Capture the cell that displays the provided text and extract its [x, y] central coordinate. 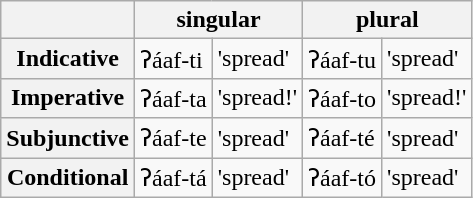
Subjunctive [68, 138]
Imperative [68, 98]
singular [219, 20]
ʔáaf-tó [342, 178]
Indicative [68, 59]
Conditional [68, 178]
ʔáaf-tu [342, 59]
ʔáaf-te [174, 138]
ʔáaf-té [342, 138]
ʔáaf-ta [174, 98]
plural [388, 20]
ʔáaf-ti [174, 59]
ʔáaf-to [342, 98]
ʔáaf-tá [174, 178]
